Provide the (x, y) coordinate of the cell's center where the given text is located.  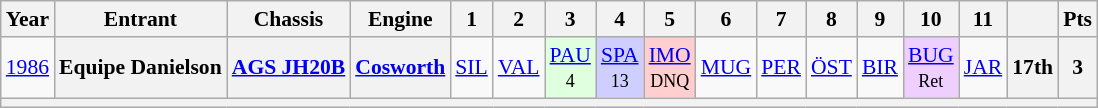
ÖST (832, 68)
1 (472, 19)
PER (781, 68)
BUGRet (931, 68)
JAR (984, 68)
SIL (472, 68)
Chassis (288, 19)
8 (832, 19)
PAU4 (570, 68)
17th (1032, 68)
Cosworth (400, 68)
4 (620, 19)
9 (880, 19)
6 (726, 19)
Pts (1078, 19)
5 (670, 19)
Equipe Danielson (140, 68)
2 (519, 19)
Engine (400, 19)
VAL (519, 68)
7 (781, 19)
11 (984, 19)
10 (931, 19)
AGS JH20B (288, 68)
1986 (28, 68)
IMODNQ (670, 68)
Entrant (140, 19)
BIR (880, 68)
SPA13 (620, 68)
MUG (726, 68)
Year (28, 19)
